Find where the given text appears and provide that cell's center as (x, y) coordinate. 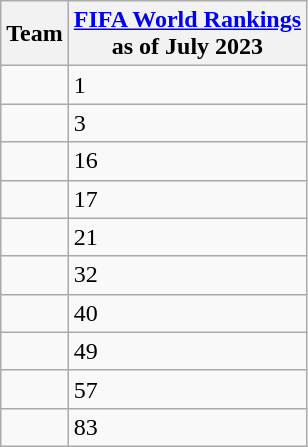
83 (187, 427)
Team (35, 34)
3 (187, 123)
57 (187, 389)
49 (187, 351)
1 (187, 85)
40 (187, 313)
16 (187, 161)
21 (187, 237)
17 (187, 199)
32 (187, 275)
FIFA World Rankings as of July 2023 (187, 34)
